Detect which cell encompasses the target text, then output its (X, Y) center coordinate. 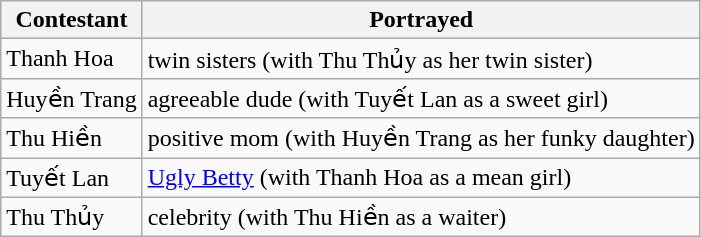
Contestant (72, 20)
Ugly Betty (with Thanh Hoa as a mean girl) (421, 178)
positive mom (with Huyền Trang as her funky daughter) (421, 138)
Portrayed (421, 20)
Thu Thủy (72, 217)
Tuyết Lan (72, 178)
Huyền Trang (72, 98)
agreeable dude (with Tuyết Lan as a sweet girl) (421, 98)
Thanh Hoa (72, 59)
celebrity (with Thu Hiền as a waiter) (421, 217)
twin sisters (with Thu Thủy as her twin sister) (421, 59)
Thu Hiền (72, 138)
